Search for the cell housing the specified text and yield its (x, y) center coordinate. 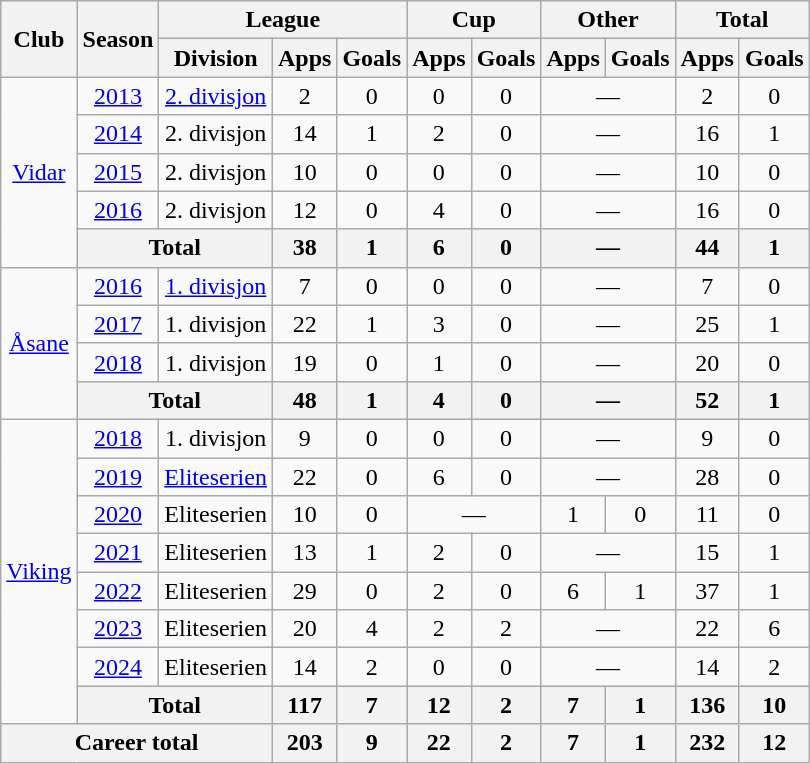
203 (304, 743)
136 (707, 705)
38 (304, 248)
37 (707, 591)
19 (304, 362)
2020 (118, 515)
2013 (118, 96)
15 (707, 553)
2024 (118, 667)
44 (707, 248)
Åsane (39, 343)
11 (707, 515)
Season (118, 39)
2015 (118, 172)
2014 (118, 134)
25 (707, 324)
28 (707, 477)
Cup (474, 20)
League (283, 20)
Club (39, 39)
2022 (118, 591)
29 (304, 591)
232 (707, 743)
2019 (118, 477)
Division (216, 58)
Viking (39, 571)
2021 (118, 553)
2023 (118, 629)
2017 (118, 324)
Vidar (39, 172)
3 (439, 324)
52 (707, 400)
48 (304, 400)
Other (608, 20)
117 (304, 705)
13 (304, 553)
Career total (137, 743)
